Pinpoint the cell where the given text exists, returning its [x, y] midpoint coordinate. 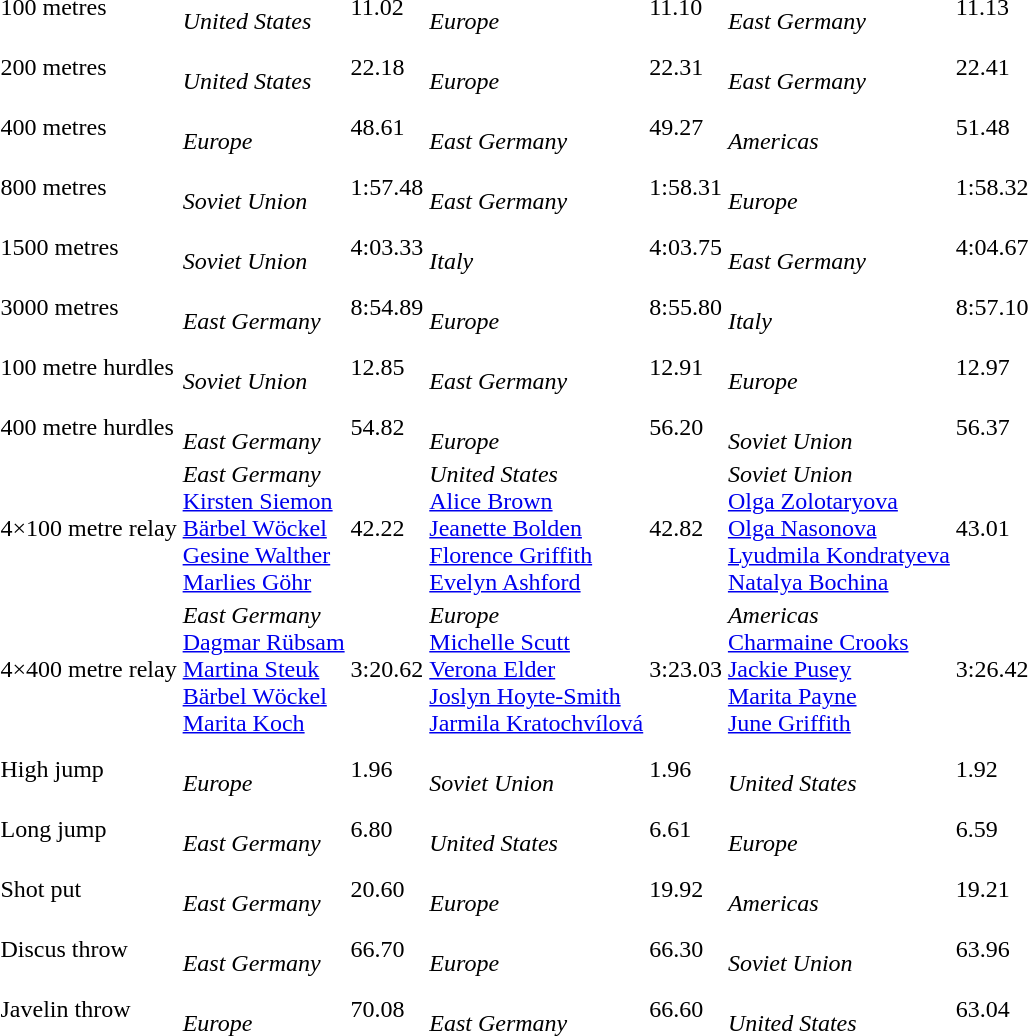
1:58.31 [686, 188]
66.30 [686, 950]
8:54.89 [387, 308]
42.22 [387, 528]
20.60 [387, 890]
12.91 [686, 368]
4:03.75 [686, 248]
8:55.80 [686, 308]
3:20.62 [387, 669]
East GermanyDagmar RübsamMartina SteukBärbel WöckelMarita Koch [264, 669]
42.82 [686, 528]
1:57.48 [387, 188]
AmericasCharmaine CrooksJackie PuseyMarita PayneJune Griffith [838, 669]
48.61 [387, 128]
3:23.03 [686, 669]
East GermanyKirsten SiemonBärbel WöckelGesine WaltherMarlies Göhr [264, 528]
19.92 [686, 890]
Soviet UnionOlga ZolotaryovaOlga NasonovaLyudmila KondratyevaNatalya Bochina [838, 528]
12.85 [387, 368]
6.61 [686, 830]
66.70 [387, 950]
EuropeMichelle ScuttVerona ElderJoslyn Hoyte-SmithJarmila Kratochvílová [536, 669]
49.27 [686, 128]
United StatesAlice BrownJeanette BoldenFlorence GriffithEvelyn Ashford [536, 528]
54.82 [387, 428]
6.80 [387, 830]
22.31 [686, 68]
56.20 [686, 428]
22.18 [387, 68]
4:03.33 [387, 248]
